Return [x, y] of the center of cell containing provided text 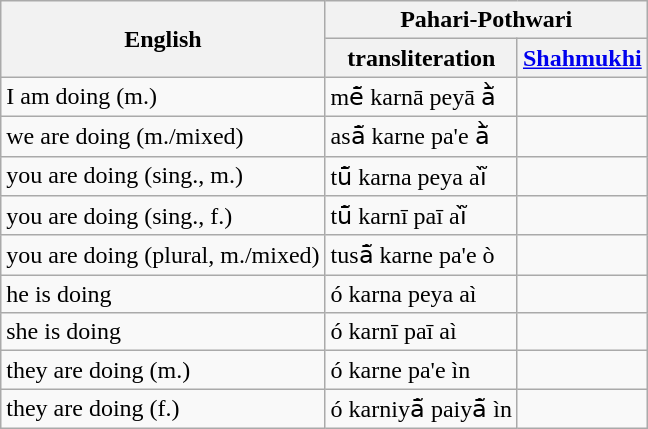
tū̃ karnī paī aĩ̀ [421, 216]
you are doing (sing., m.) [163, 176]
Shahmukhi [582, 58]
mē̃ karnā peyā ā̃̀ [421, 97]
tusā̃ karne pa'e ò [421, 255]
ó karniyā̃ paiyā̃ ìn [421, 409]
you are doing (sing., f.) [163, 216]
they are doing (f.) [163, 409]
Pahari-Pothwari [486, 20]
ó karne pa'e ìn [421, 370]
ó karnī paī aì [421, 332]
ó karna peya aì [421, 294]
English [163, 39]
he is doing [163, 294]
I am doing (m.) [163, 97]
she is doing [163, 332]
they are doing (m.) [163, 370]
we are doing (m./mixed) [163, 136]
tū̃ karna peya aĩ̀ [421, 176]
asā̃ karne pa'e ā̃̀ [421, 136]
you are doing (plural, m./mixed) [163, 255]
transliteration [421, 58]
